For the text-containing cell, return its midpoint in (X, Y) coordinate format. 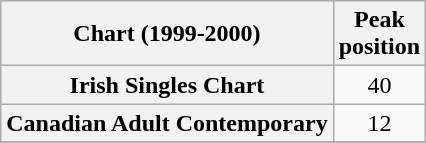
Irish Singles Chart (167, 85)
Canadian Adult Contemporary (167, 123)
12 (379, 123)
40 (379, 85)
Chart (1999-2000) (167, 34)
Peakposition (379, 34)
